Extract the [X, Y] coordinate from the center of the cell holding the provided text.  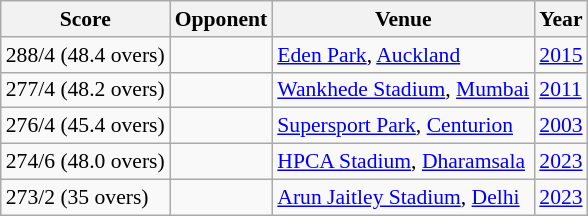
HPCA Stadium, Dharamsala [403, 162]
288/4 (48.4 overs) [86, 55]
Score [86, 19]
274/6 (48.0 overs) [86, 162]
2015 [560, 55]
Opponent [222, 19]
276/4 (45.4 overs) [86, 126]
Year [560, 19]
Supersport Park, Centurion [403, 126]
273/2 (35 overs) [86, 197]
2011 [560, 90]
Arun Jaitley Stadium, Delhi [403, 197]
277/4 (48.2 overs) [86, 90]
Wankhede Stadium, Mumbai [403, 90]
2003 [560, 126]
Venue [403, 19]
Eden Park, Auckland [403, 55]
